Return the [x, y] coordinate for the center point of the cell that contains the specified text.  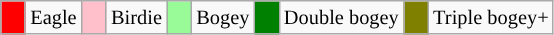
Triple bogey+ [490, 17]
Bogey [222, 17]
Birdie [136, 17]
Eagle [53, 17]
Double bogey [342, 17]
